Search for the cell housing the specified text and yield its (x, y) center coordinate. 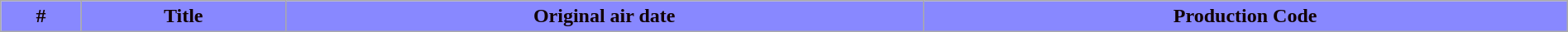
# (41, 16)
Production Code (1245, 16)
Original air date (604, 16)
Title (184, 16)
